Output the (X, Y) coordinate of the center of the cell containing the given text.  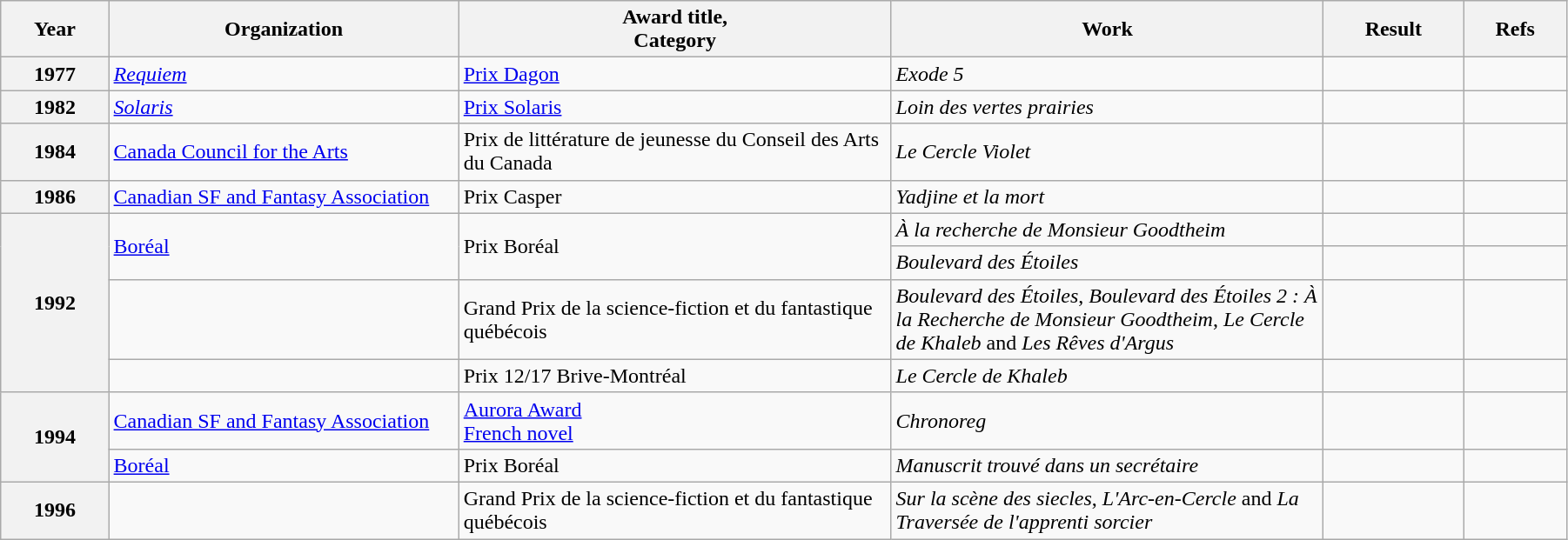
Prix 12/17 Brive-Montréal (675, 376)
Result (1394, 30)
Solaris (284, 107)
Boulevard des Étoiles (1107, 263)
Requiem (284, 74)
1984 (55, 151)
1977 (55, 74)
Canada Council for the Arts (284, 151)
Boulevard des Étoiles, Boulevard des Étoiles 2 : À la Recherche de Monsieur Goodtheim, Le Cercle de Khaleb and Les Rêves d'Argus (1107, 319)
Exode 5 (1107, 74)
1992 (55, 303)
Manuscrit trouvé dans un secrétaire (1107, 465)
Yadjine et la mort (1107, 197)
À la recherche de Monsieur Goodtheim (1107, 230)
1994 (55, 437)
Loin des vertes prairies (1107, 107)
1996 (55, 510)
Prix de littérature de jeunesse du Conseil des Arts du Canada (675, 151)
Work (1107, 30)
Award title,Category (675, 30)
Sur la scène des siecles, L'Arc-en-Cercle and La Traversée de l'apprenti sorcier (1107, 510)
Le Cercle de Khaleb (1107, 376)
Chronoreg (1107, 421)
Refs (1516, 30)
Le Cercle Violet (1107, 151)
Aurora AwardFrench novel (675, 421)
1982 (55, 107)
Prix Solaris (675, 107)
Year (55, 30)
Organization (284, 30)
Prix Casper (675, 197)
1986 (55, 197)
Prix Dagon (675, 74)
